From the cell containing the given text, extract its center point as [X, Y] coordinate. 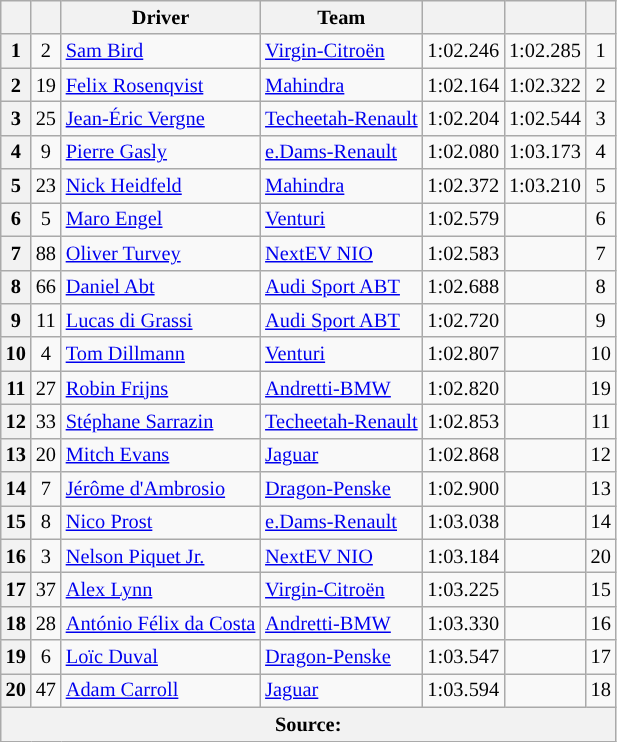
Maro Engel [160, 219]
1:02.285 [545, 51]
1:02.544 [545, 118]
Driver [160, 17]
António Félix da Costa [160, 623]
1:02.720 [463, 320]
1:02.868 [463, 455]
1:03.038 [463, 522]
Stéphane Sarrazin [160, 421]
33 [46, 421]
1:03.173 [545, 152]
1:02.579 [463, 219]
23 [46, 186]
Sam Bird [160, 51]
Adam Carroll [160, 690]
88 [46, 253]
27 [46, 388]
1:02.853 [463, 421]
Oliver Turvey [160, 253]
28 [46, 623]
1:03.547 [463, 657]
Felix Rosenqvist [160, 85]
Jean-Éric Vergne [160, 118]
Tom Dillmann [160, 354]
1:02.688 [463, 287]
1:02.820 [463, 388]
Jérôme d'Ambrosio [160, 489]
1:02.583 [463, 253]
Nico Prost [160, 522]
Nick Heidfeld [160, 186]
1:03.330 [463, 623]
1:02.372 [463, 186]
25 [46, 118]
Source: [308, 724]
Nelson Piquet Jr. [160, 556]
66 [46, 287]
1:03.210 [545, 186]
1:02.900 [463, 489]
Robin Frijns [160, 388]
Alex Lynn [160, 589]
1:03.594 [463, 690]
37 [46, 589]
Mitch Evans [160, 455]
1:02.080 [463, 152]
Pierre Gasly [160, 152]
1:02.322 [545, 85]
1:02.807 [463, 354]
1:02.164 [463, 85]
47 [46, 690]
1:03.184 [463, 556]
Loïc Duval [160, 657]
1:03.225 [463, 589]
Lucas di Grassi [160, 320]
Team [341, 17]
Daniel Abt [160, 287]
1:02.204 [463, 118]
1:02.246 [463, 51]
